Capture the cell that displays the provided text and extract its (X, Y) central coordinate. 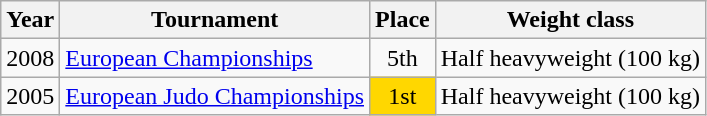
European Championships (215, 58)
European Judo Championships (215, 96)
Place (403, 20)
Tournament (215, 20)
2008 (30, 58)
5th (403, 58)
2005 (30, 96)
Year (30, 20)
Weight class (570, 20)
1st (403, 96)
